From the cell containing the given text, extract its center point as (x, y) coordinate. 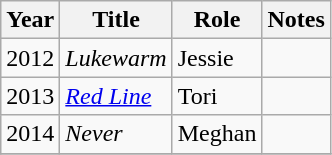
2013 (30, 96)
Lukewarm (116, 58)
Title (116, 20)
Never (116, 134)
Red Line (116, 96)
2012 (30, 58)
Tori (217, 96)
Role (217, 20)
Year (30, 20)
Notes (296, 20)
2014 (30, 134)
Jessie (217, 58)
Meghan (217, 134)
